Identify which cell holds the provided text, then report its (X, Y) central coordinate. 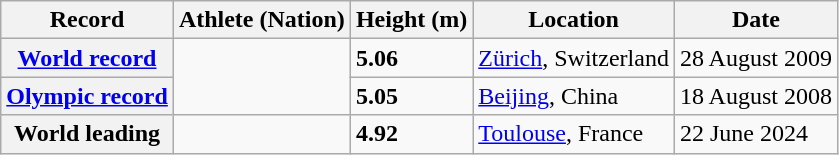
Location (574, 20)
Beijing, China (574, 96)
5.06 (411, 58)
4.92 (411, 134)
Record (88, 20)
22 June 2024 (756, 134)
Toulouse, France (574, 134)
Olympic record (88, 96)
18 August 2008 (756, 96)
5.05 (411, 96)
Zürich, Switzerland (574, 58)
28 August 2009 (756, 58)
Date (756, 20)
World record (88, 58)
Athlete (Nation) (262, 20)
Height (m) (411, 20)
World leading (88, 134)
